Identify which cell holds the provided text, then report its [x, y] central coordinate. 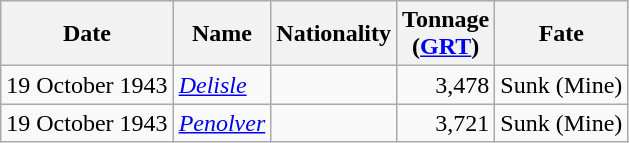
Name [222, 34]
3,721 [446, 123]
Fate [562, 34]
Delisle [222, 85]
Date [87, 34]
Penolver [222, 123]
3,478 [446, 85]
Tonnage(GRT) [446, 34]
Nationality [334, 34]
